Pinpoint the cell where the given text exists, returning its [x, y] midpoint coordinate. 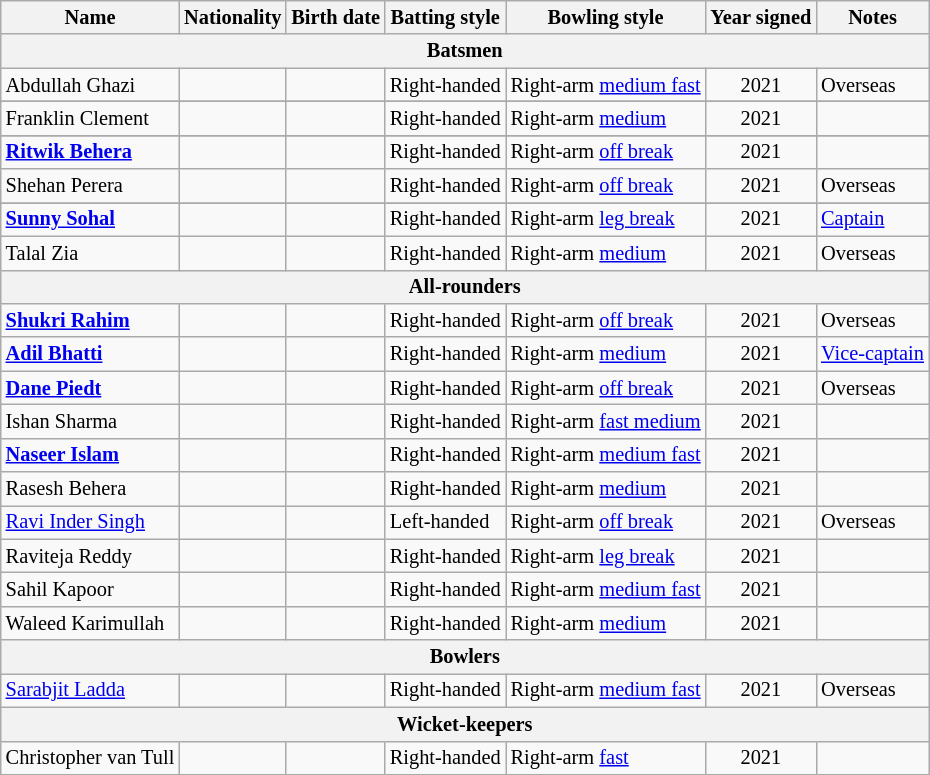
Sarabjit Ladda [90, 690]
Ritwik Behera [90, 152]
Left-handed [446, 522]
All-rounders [465, 287]
Raviteja Reddy [90, 556]
Franklin Clement [90, 118]
Wicket-keepers [465, 724]
Shukri Rahim [90, 320]
Captain [872, 219]
Ishan Sharma [90, 421]
Abdullah Ghazi [90, 85]
Waleed Karimullah [90, 623]
Bowlers [465, 657]
Name [90, 17]
Bowling style [606, 17]
Year signed [760, 17]
Dane Piedt [90, 388]
Ravi Inder Singh [90, 522]
Naseer Islam [90, 455]
Christopher van Tull [90, 758]
Sunny Sohal [90, 219]
Batsmen [465, 51]
Birth date [336, 17]
Right-arm fast [606, 758]
Right-arm fast medium [606, 421]
Adil Bhatti [90, 354]
Notes [872, 17]
Shehan Perera [90, 186]
Batting style [446, 17]
Rasesh Behera [90, 489]
Sahil Kapoor [90, 589]
Vice-captain [872, 354]
Nationality [232, 17]
Talal Zia [90, 253]
